Pinpoint the cell where the given text exists, returning its [x, y] midpoint coordinate. 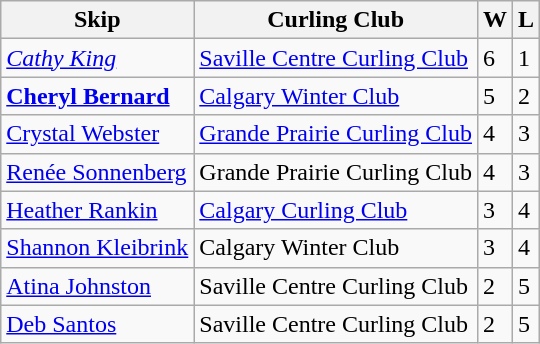
W [494, 20]
Shannon Kleibrink [98, 248]
Cheryl Bernard [98, 96]
Renée Sonnenberg [98, 172]
Curling Club [336, 20]
Calgary Curling Club [336, 210]
Deb Santos [98, 324]
Skip [98, 20]
1 [526, 58]
Crystal Webster [98, 134]
Heather Rankin [98, 210]
L [526, 20]
Atina Johnston [98, 286]
Cathy King [98, 58]
6 [494, 58]
